Search for the cell housing the specified text and yield its (X, Y) center coordinate. 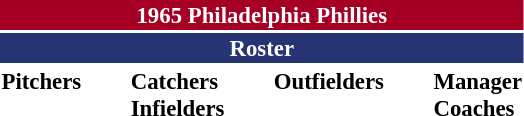
Roster (262, 48)
1965 Philadelphia Phillies (262, 15)
